Capture the cell that displays the provided text and extract its [x, y] central coordinate. 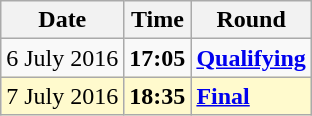
6 July 2016 [62, 58]
Time [158, 20]
Round [251, 20]
7 July 2016 [62, 96]
Qualifying [251, 58]
Final [251, 96]
Date [62, 20]
17:05 [158, 58]
18:35 [158, 96]
